Scan for the cell matching the given text and deliver its [X, Y] coordinate at center. 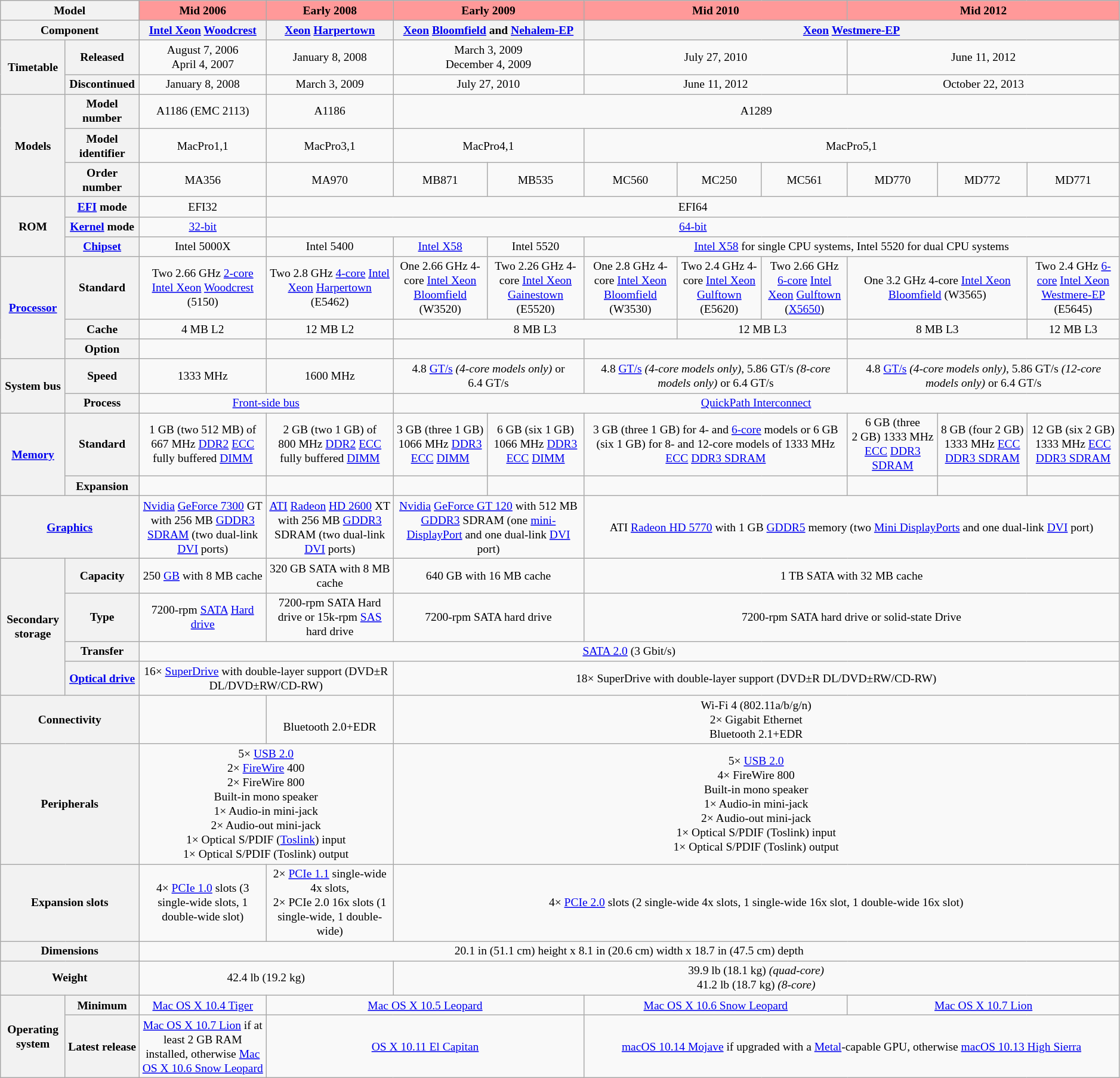
32-bit [203, 227]
MacPro1,1 [203, 146]
EFI64 [693, 207]
ATI Radeon HD 2600 XT with 256 MB GDDR3 SDRAM (two dual-link DVI ports) [330, 528]
1 TB SATA with 32 MB cache [851, 575]
Early 2009 [489, 11]
42.4 lb (19.2 kg) [266, 978]
Graphics [70, 528]
One 2.8 GHz 4-core Intel Xeon Bloomfield (W3530) [630, 288]
Optical drive [101, 678]
Connectivity [70, 720]
4× PCIe 2.0 slots (2 single-wide 4x slots, 1 single-wide 16x slot, 1 double-wide 16x slot) [757, 903]
Memory [33, 455]
Wi-Fi 4 (802.11a/b/g/n)2× Gigabit EthernetBluetooth 2.1+EDR [757, 720]
7200-rpm SATA hard drive or solid-state Drive [851, 617]
4.8 GT/s (4-core models only) or 6.4 GT/s [489, 376]
MacPro3,1 [330, 146]
Expansion [101, 486]
Two 2.26 GHz 4-core Intel Xeon Gainestown (E5520) [536, 288]
4× PCIe 1.0 slots (3 single-wide slots, 1 double-wide slot) [203, 903]
7200-rpm SATA hard drive [489, 617]
Xeon Bloomfield and Nehalem-EP [489, 30]
March 3, 2009 [330, 85]
6 GB (three 2 GB) 1333 MHz ECC DDR3 SDRAM [893, 444]
Intel Xeon Woodcrest [203, 30]
MB871 [440, 179]
October 22, 2013 [983, 85]
Kernel mode [101, 227]
Cache [101, 329]
Peripherals [70, 803]
1 GB (two 512 MB) of 667 MHz DDR2 ECC fully buffered DIMM [203, 444]
macOS 10.14 Mojave if upgraded with a Metal-capable GPU, otherwise macOS 10.13 High Sierra [851, 1047]
Speed [101, 376]
Process [101, 404]
Xeon Westmere-EP [851, 30]
Secondary storage [33, 627]
MacPro5,1 [851, 146]
Front-side bus [266, 404]
Mac OS X 10.4 Tiger [203, 1005]
Intel 5000X [203, 246]
320 GB SATA with 8 MB cache [330, 575]
2 GB (two 1 GB) of 800 MHz DDR2 ECC fully buffered DIMM [330, 444]
12 MB L2 [330, 329]
Expansion slots [70, 903]
A1186 [330, 111]
Model number [101, 111]
Intel 5400 [330, 246]
Intel X58 [440, 246]
Two 2.4 GHz 4-core Intel Xeon Gulftown (E5620) [720, 288]
Processor [33, 308]
Option [101, 349]
MA356 [203, 179]
MD772 [982, 179]
Nvidia GeForce 7300 GT with 256 MB GDDR3 SDRAM (two dual-link DVI ports) [203, 528]
System bus [33, 386]
Mid 2006 [203, 11]
3 GB (three 1 GB) 1066 MHz DDR3 ECC DIMM [440, 444]
MB535 [536, 179]
Mac OS X 10.7 Lion if at least 2 GB RAM installed, otherwise Mac OS X 10.6 Snow Leopard [203, 1047]
Component [70, 30]
64-bit [693, 227]
640 GB with 16 MB cache [489, 575]
Two 2.66 GHz 6-core Intel Xeon Gulftown (X5650) [804, 288]
Model [70, 11]
MacPro4,1 [489, 146]
6 GB (six 1 GB) 1066 MHz DDR3 ECC DIMM [536, 444]
Type [101, 617]
MD770 [893, 179]
MC560 [630, 179]
1333 MHz [203, 376]
Mid 2012 [983, 11]
MA970 [330, 179]
Intel X58 for single CPU systems, Intel 5520 for dual CPU systems [851, 246]
August 7, 2006April 4, 2007 [203, 57]
16× SuperDrive with double-layer support (DVD±R DL/DVD±RW/CD-RW) [266, 678]
Two 2.4 GHz 6-core Intel Xeon Westmere-EP (E5645) [1073, 288]
3 GB (three 1 GB) for 4- and 6-core models or 6 GB (six 1 GB) for 8- and 12-core models of 1333 MHz ECC DDR3 SDRAM [715, 444]
Dimensions [70, 951]
8 GB (four 2 GB) 1333 MHz ECC DDR3 SDRAM [982, 444]
Capacity [101, 575]
ATI Radeon HD 5770 with 1 GB GDDR5 memory (two Mini DisplayPorts and one dual-link DVI port) [851, 528]
Weight [70, 978]
1600 MHz [330, 376]
Released [101, 57]
QuickPath Interconnect [757, 404]
Timetable [33, 67]
Xeon Harpertown [330, 30]
MC561 [804, 179]
250 GB with 8 MB cache [203, 575]
One 2.66 GHz 4-core Intel Xeon Bloomfield (W3520) [440, 288]
Early 2008 [330, 11]
SATA 2.0 (3 Gbit/s) [629, 651]
Nvidia GeForce GT 120 with 512 MB GDDR3 SDRAM (one mini-DisplayPort and one dual-link DVI port) [489, 528]
Mid 2010 [715, 11]
Mac OS X 10.5 Leopard [425, 1005]
Two 2.8 GHz 4-core Intel Xeon Harpertown (E5462) [330, 288]
Mac OS X 10.6 Snow Leopard [715, 1005]
20.1 in (51.1 cm) height x 8.1 in (20.6 cm) width x 18.7 in (47.5 cm) depth [629, 951]
Mac OS X 10.7 Lion [983, 1005]
Discontinued [101, 85]
4.8 GT/s (4-core models only), 5.86 GT/s (12-core models only) or 6.4 GT/s [983, 376]
Latest release [101, 1047]
12 GB (six 2 GB) 1333 MHz ECC DDR3 SDRAM [1073, 444]
Order number [101, 179]
Models [33, 146]
4.8 GT/s (4-core models only), 5.86 GT/s (8-core models only) or 6.4 GT/s [715, 376]
2× PCIe 1.1 single-wide 4x slots,2× PCIe 2.0 16x slots (1 single-wide, 1 double-wide) [330, 903]
7200-rpm SATA Hard drive or 15k-rpm SAS hard drive [330, 617]
7200-rpm SATA Hard drive [203, 617]
Chipset [101, 246]
March 3, 2009December 4, 2009 [489, 57]
MC250 [720, 179]
OS X 10.11 El Capitan [425, 1047]
MD771 [1073, 179]
18× SuperDrive with double-layer support (DVD±R DL/DVD±RW/CD-RW) [757, 678]
39.9 lb (18.1 kg) (quad-core)41.2 lb (18.7 kg) (8-core) [757, 978]
Two 2.66 GHz 2-core Intel Xeon Woodcrest (5150) [203, 288]
Bluetooth 2.0+EDR [330, 720]
EFI mode [101, 207]
Intel 5520 [536, 246]
EFI32 [203, 207]
One 3.2 GHz 4-core Intel Xeon Bloomfield (W3565) [937, 288]
ROM [33, 227]
A1186 (EMC 2113) [203, 111]
A1289 [757, 111]
Model identifier [101, 146]
Operating system [33, 1036]
4 MB L2 [203, 329]
Transfer [101, 651]
Minimum [101, 1005]
